Detect which cell encompasses the target text, then output its (x, y) center coordinate. 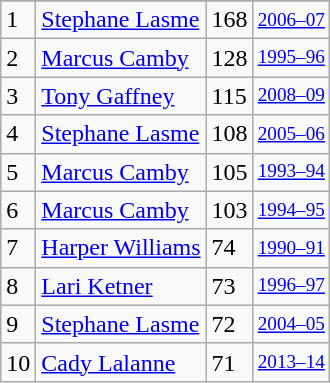
71 (230, 362)
Cady Lalanne (121, 362)
9 (18, 324)
115 (230, 96)
3 (18, 96)
74 (230, 248)
1993–94 (291, 172)
168 (230, 20)
Lari Ketner (121, 286)
Tony Gaffney (121, 96)
128 (230, 58)
6 (18, 210)
Harper Williams (121, 248)
10 (18, 362)
2013–14 (291, 362)
8 (18, 286)
1990–91 (291, 248)
7 (18, 248)
72 (230, 324)
2005–06 (291, 134)
2006–07 (291, 20)
2004–05 (291, 324)
1995–96 (291, 58)
2 (18, 58)
1996–97 (291, 286)
2008–09 (291, 96)
5 (18, 172)
1994–95 (291, 210)
105 (230, 172)
73 (230, 286)
103 (230, 210)
1 (18, 20)
108 (230, 134)
4 (18, 134)
